Identify which cell holds the provided text, then report its [x, y] central coordinate. 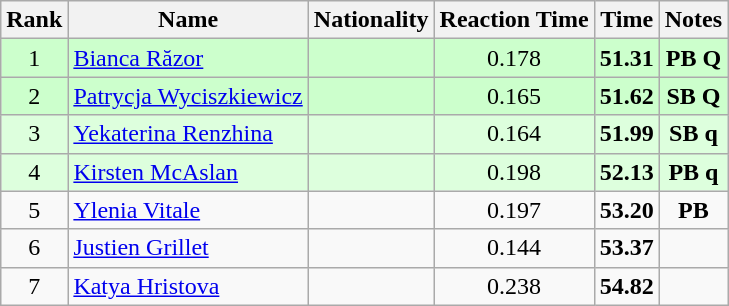
0.165 [514, 96]
Name [188, 20]
51.99 [626, 134]
PB [693, 210]
6 [34, 248]
Yekaterina Renzhina [188, 134]
3 [34, 134]
Patrycja Wyciszkiewicz [188, 96]
1 [34, 58]
Bianca Răzor [188, 58]
53.20 [626, 210]
PB q [693, 172]
53.37 [626, 248]
4 [34, 172]
SB Q [693, 96]
0.144 [514, 248]
54.82 [626, 286]
Kirsten McAslan [188, 172]
Time [626, 20]
0.164 [514, 134]
2 [34, 96]
51.62 [626, 96]
51.31 [626, 58]
SB q [693, 134]
Reaction Time [514, 20]
Ylenia Vitale [188, 210]
Rank [34, 20]
0.178 [514, 58]
Katya Hristova [188, 286]
Justien Grillet [188, 248]
7 [34, 286]
52.13 [626, 172]
0.197 [514, 210]
5 [34, 210]
Notes [693, 20]
PB Q [693, 58]
0.198 [514, 172]
Nationality [371, 20]
0.238 [514, 286]
